Provide the [x, y] coordinate of the cell's center where the given text is located.  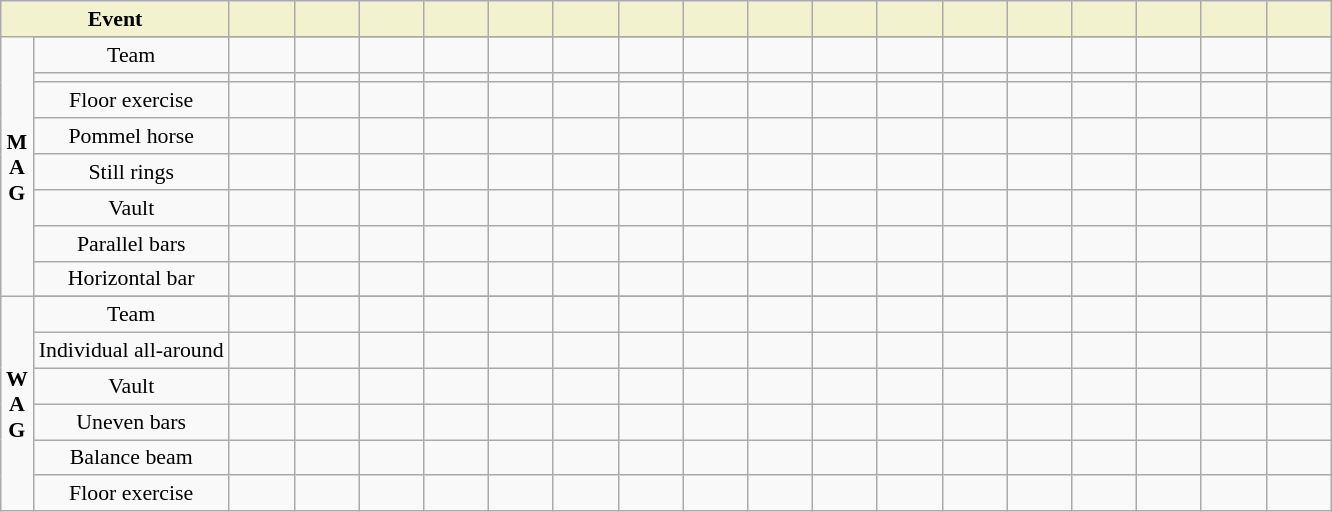
Balance beam [131, 458]
Still rings [131, 172]
WAG [17, 404]
Parallel bars [131, 243]
Event [116, 19]
MAG [17, 166]
Individual all-around [131, 350]
Horizontal bar [131, 279]
Uneven bars [131, 422]
Pommel horse [131, 136]
